Pinpoint the cell where the given text exists, returning its [x, y] midpoint coordinate. 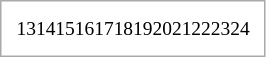
18 [124, 28]
23 [220, 28]
24 [240, 28]
17 [104, 28]
15 [64, 28]
14 [46, 28]
22 [200, 28]
19 [142, 28]
13 [26, 28]
21 [182, 28]
16 [84, 28]
20 [162, 28]
